Provide the (X, Y) coordinate of the cell's center where the given text is located.  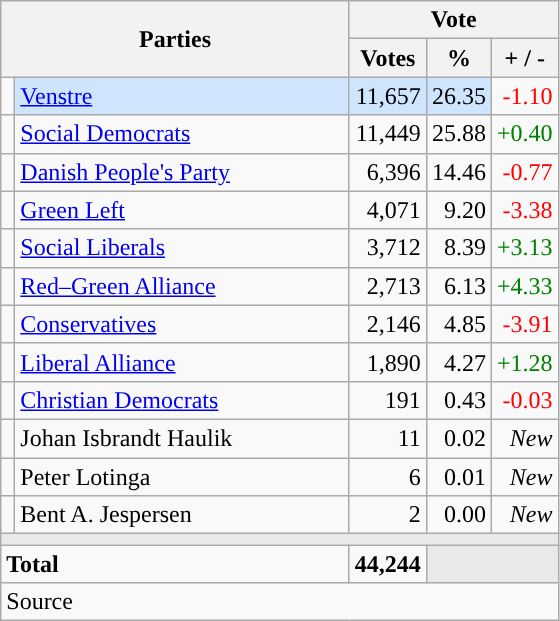
2,713 (388, 286)
Danish People's Party (182, 172)
+1.28 (524, 362)
+ / - (524, 58)
% (458, 58)
Venstre (182, 96)
-1.10 (524, 96)
-3.38 (524, 210)
Conservatives (182, 324)
0.00 (458, 515)
Vote (454, 20)
11 (388, 438)
Parties (176, 39)
4.27 (458, 362)
25.88 (458, 134)
0.02 (458, 438)
Liberal Alliance (182, 362)
Red–Green Alliance (182, 286)
26.35 (458, 96)
191 (388, 400)
11,657 (388, 96)
Johan Isbrandt Haulik (182, 438)
Total (176, 564)
Peter Lotinga (182, 477)
Bent A. Jespersen (182, 515)
+0.40 (524, 134)
6.13 (458, 286)
6 (388, 477)
+4.33 (524, 286)
6,396 (388, 172)
-0.03 (524, 400)
4,071 (388, 210)
0.01 (458, 477)
-0.77 (524, 172)
Social Liberals (182, 248)
11,449 (388, 134)
Christian Democrats (182, 400)
+3.13 (524, 248)
44,244 (388, 564)
9.20 (458, 210)
3,712 (388, 248)
0.43 (458, 400)
Social Democrats (182, 134)
Green Left (182, 210)
14.46 (458, 172)
-3.91 (524, 324)
Source (280, 602)
1,890 (388, 362)
Votes (388, 58)
4.85 (458, 324)
2 (388, 515)
8.39 (458, 248)
2,146 (388, 324)
